Return [x, y] of the center of cell containing provided text 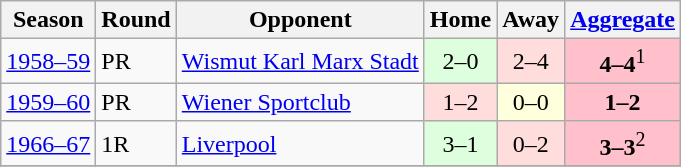
2–0 [460, 62]
2–4 [531, 62]
1958–59 [48, 62]
Aggregate [623, 20]
4–41 [623, 62]
1966–67 [48, 144]
0–2 [531, 144]
0–0 [531, 102]
Round [136, 20]
1959–60 [48, 102]
Opponent [300, 20]
Home [460, 20]
3–32 [623, 144]
Liverpool [300, 144]
Wismut Karl Marx Stadt [300, 62]
Away [531, 20]
3–1 [460, 144]
1R [136, 144]
Season [48, 20]
Wiener Sportclub [300, 102]
